Search for the cell housing the specified text and yield its (x, y) center coordinate. 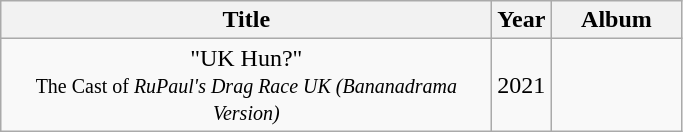
2021 (522, 85)
Year (522, 20)
"UK Hun?"The Cast of RuPaul's Drag Race UK (Bananadrama Version) (246, 85)
Album (616, 20)
Title (246, 20)
